Scan for the cell matching the given text and deliver its (X, Y) coordinate at center. 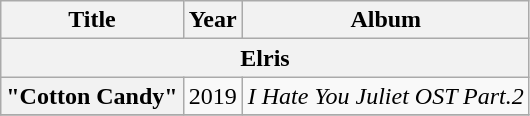
"Cotton Candy" (92, 96)
Title (92, 20)
Year (212, 20)
Elris (266, 58)
I Hate You Juliet OST Part.2 (386, 96)
2019 (212, 96)
Album (386, 20)
